Extract the (X, Y) coordinate from the center of the cell holding the provided text.  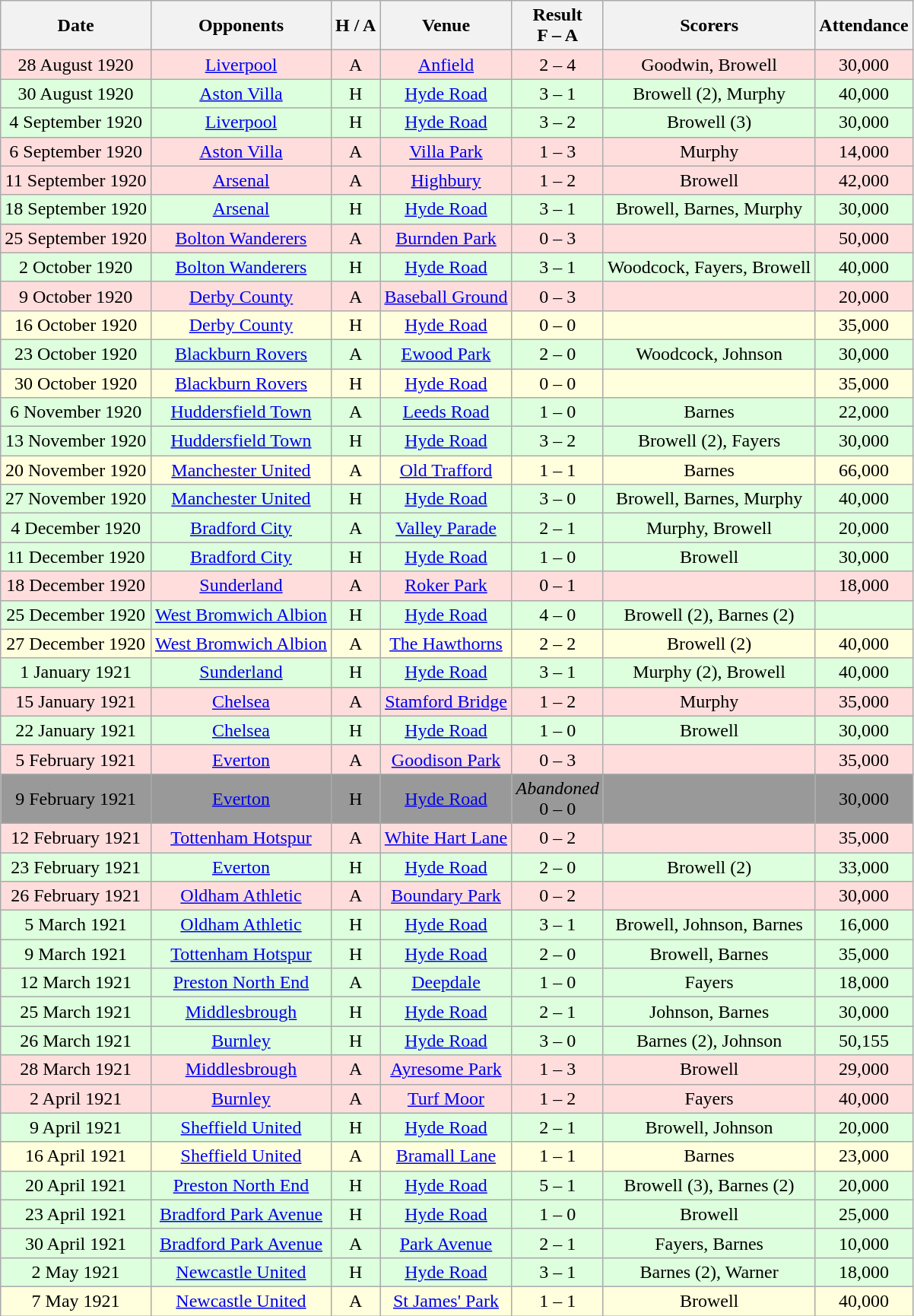
Bramall Lane (446, 1156)
50,000 (864, 238)
9 March 1921 (76, 954)
2 May 1921 (76, 1272)
Goodison Park (446, 759)
Highbury (446, 180)
27 November 1920 (76, 499)
25 March 1921 (76, 1012)
Fayers, Barnes (709, 1243)
Stamford Bridge (446, 701)
7 May 1921 (76, 1301)
Boundary Park (446, 896)
Turf Moor (446, 1098)
Burnden Park (446, 238)
20 April 1921 (76, 1185)
Baseball Ground (446, 296)
23,000 (864, 1156)
The Hawthorns (446, 644)
Park Avenue (446, 1243)
50,155 (864, 1041)
22 January 1921 (76, 730)
Barnes (2), Johnson (709, 1041)
23 October 1920 (76, 354)
25,000 (864, 1214)
5 February 1921 (76, 759)
30 April 1921 (76, 1243)
13 November 1920 (76, 441)
Leeds Road (446, 412)
12 March 1921 (76, 983)
Murphy, Browell (709, 528)
15 January 1921 (76, 701)
Venue (446, 26)
H / A (356, 26)
St James' Park (446, 1301)
30 August 1920 (76, 94)
Browell, Barnes (709, 954)
9 February 1921 (76, 799)
Woodcock, Johnson (709, 354)
5 March 1921 (76, 925)
6 September 1920 (76, 151)
Browell (3) (709, 122)
Villa Park (446, 151)
Browell (2), Murphy (709, 94)
30 October 1920 (76, 383)
18 September 1920 (76, 209)
26 March 1921 (76, 1041)
11 September 1920 (76, 180)
1 January 1921 (76, 672)
Valley Parade (446, 528)
Browell, Johnson (709, 1127)
14,000 (864, 151)
9 April 1921 (76, 1127)
Browell (2), Barnes (2) (709, 615)
White Hart Lane (446, 838)
6 November 1920 (76, 412)
Browell (2), Fayers (709, 441)
9 October 1920 (76, 296)
Old Trafford (446, 470)
Barnes (2), Warner (709, 1272)
Abandoned0 – 0 (557, 799)
33,000 (864, 866)
25 December 1920 (76, 615)
Opponents (240, 26)
Anfield (446, 65)
Ewood Park (446, 354)
11 December 1920 (76, 557)
Johnson, Barnes (709, 1012)
Deepdale (446, 983)
22,000 (864, 412)
Date (76, 26)
28 March 1921 (76, 1070)
ResultF – A (557, 26)
0 – 1 (557, 586)
4 – 0 (557, 615)
16,000 (864, 925)
Browell (3), Barnes (2) (709, 1185)
23 February 1921 (76, 866)
20 November 1920 (76, 470)
27 December 1920 (76, 644)
2 – 4 (557, 65)
Browell, Johnson, Barnes (709, 925)
10,000 (864, 1243)
23 April 1921 (76, 1214)
16 October 1920 (76, 325)
Woodcock, Fayers, Browell (709, 267)
Attendance (864, 26)
Ayresome Park (446, 1070)
16 April 1921 (76, 1156)
Murphy (2), Browell (709, 672)
28 August 1920 (76, 65)
18 December 1920 (76, 586)
66,000 (864, 470)
Goodwin, Browell (709, 65)
4 September 1920 (76, 122)
29,000 (864, 1070)
2 – 2 (557, 644)
42,000 (864, 180)
12 February 1921 (76, 838)
2 October 1920 (76, 267)
4 December 1920 (76, 528)
Roker Park (446, 586)
Scorers (709, 26)
5 – 1 (557, 1185)
26 February 1921 (76, 896)
2 April 1921 (76, 1098)
25 September 1920 (76, 238)
